Search for the cell housing the specified text and yield its (X, Y) center coordinate. 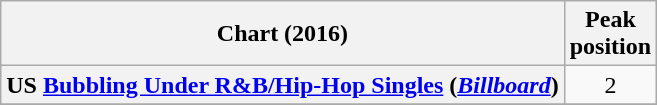
Peakposition (610, 34)
2 (610, 85)
US Bubbling Under R&B/Hip-Hop Singles (Billboard) (282, 85)
Chart (2016) (282, 34)
